Scan for the cell matching the given text and deliver its (x, y) coordinate at center. 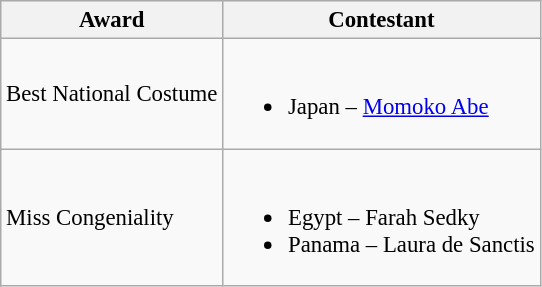
Japan – Momoko Abe (382, 94)
Contestant (382, 20)
Egypt – Farah Sedky Panama – Laura de Sanctis (382, 218)
Award (112, 20)
Best National Costume (112, 94)
Miss Congeniality (112, 218)
